Return [x, y] of the center of cell containing provided text 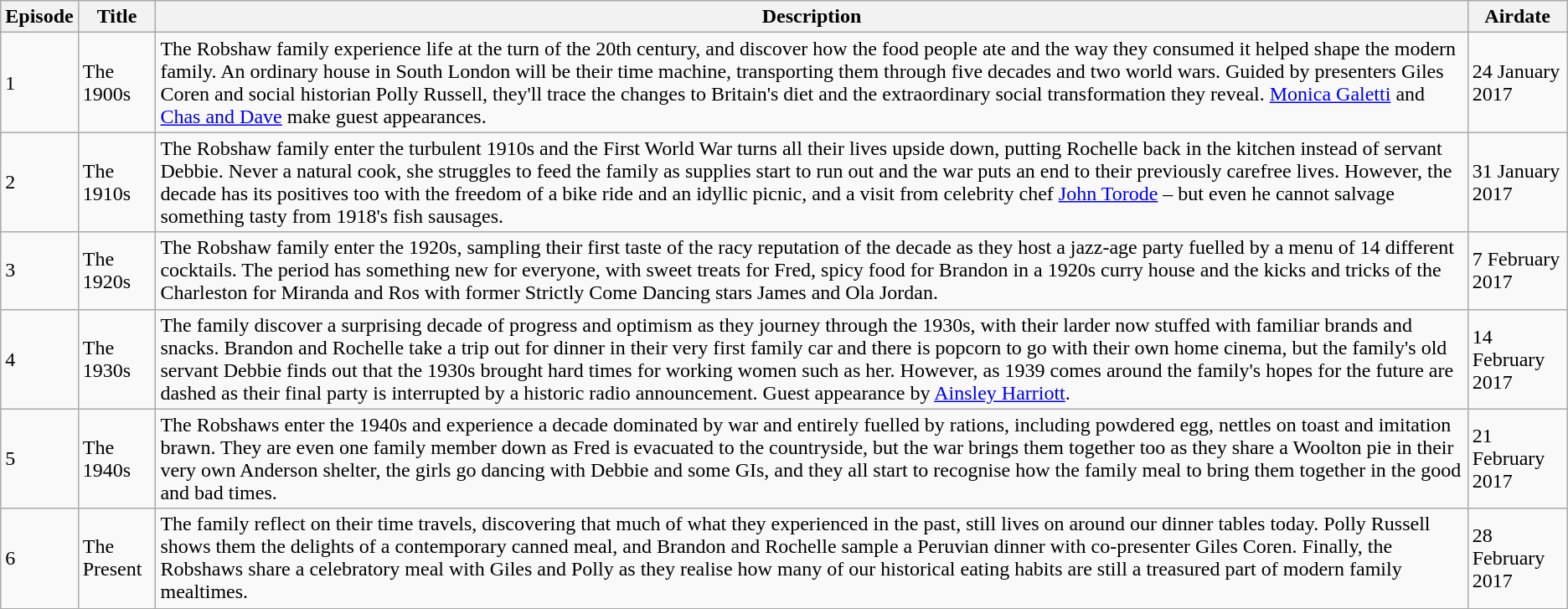
The 1920s [117, 271]
2 [39, 183]
The 1940s [117, 459]
24 January 2017 [1518, 82]
4 [39, 359]
Episode [39, 17]
14 February 2017 [1518, 359]
The 1900s [117, 82]
The 1910s [117, 183]
Title [117, 17]
31 January 2017 [1518, 183]
The 1930s [117, 359]
6 [39, 558]
Description [812, 17]
3 [39, 271]
The Present [117, 558]
Airdate [1518, 17]
5 [39, 459]
21 February 2017 [1518, 459]
1 [39, 82]
28 February 2017 [1518, 558]
7 February 2017 [1518, 271]
